Search for the cell housing the specified text and yield its (x, y) center coordinate. 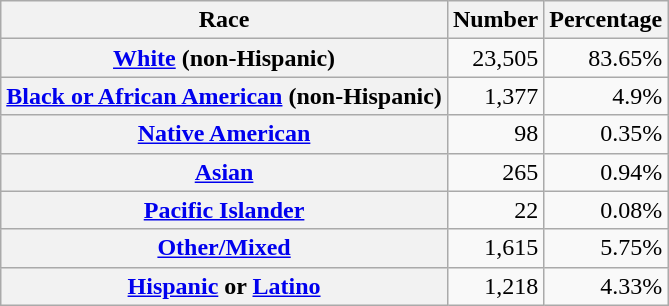
Native American (224, 134)
Black or African American (non-Hispanic) (224, 96)
Asian (224, 172)
265 (495, 172)
1,377 (495, 96)
0.94% (606, 172)
White (non-Hispanic) (224, 58)
0.35% (606, 134)
Race (224, 20)
4.9% (606, 96)
4.33% (606, 286)
Other/Mixed (224, 248)
23,505 (495, 58)
83.65% (606, 58)
Hispanic or Latino (224, 286)
98 (495, 134)
Percentage (606, 20)
22 (495, 210)
0.08% (606, 210)
Number (495, 20)
1,218 (495, 286)
Pacific Islander (224, 210)
1,615 (495, 248)
5.75% (606, 248)
